Locate the cell with the specified text and output its (x, y) center coordinate. 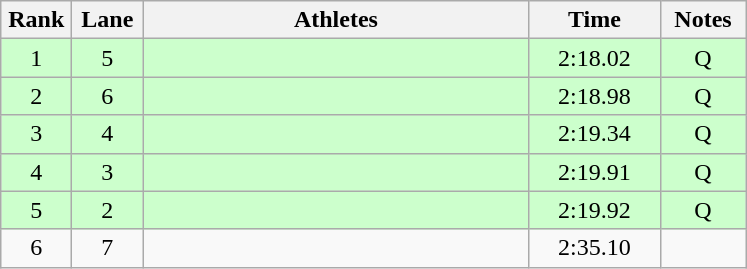
2:18.02 (594, 58)
7 (108, 248)
2:18.98 (594, 96)
1 (36, 58)
Lane (108, 20)
Notes (703, 20)
Rank (36, 20)
2:19.92 (594, 210)
2:19.91 (594, 172)
Athletes (336, 20)
Time (594, 20)
2:19.34 (594, 134)
2:35.10 (594, 248)
